Identify which cell holds the provided text, then report its (x, y) central coordinate. 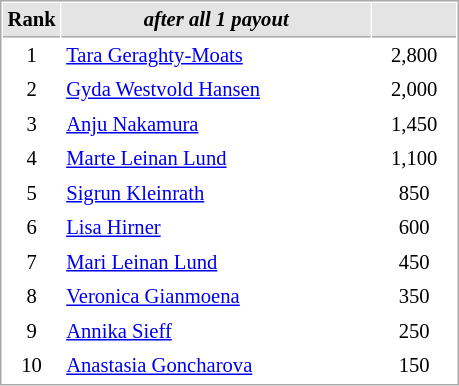
after all 1 payout (216, 20)
Sigrun Kleinrath (216, 194)
600 (414, 228)
1,100 (414, 158)
2,800 (414, 56)
1,450 (414, 124)
Gyda Westvold Hansen (216, 90)
1 (32, 56)
350 (414, 296)
8 (32, 296)
4 (32, 158)
Anju Nakamura (216, 124)
5 (32, 194)
9 (32, 332)
Veronica Gianmoena (216, 296)
6 (32, 228)
2 (32, 90)
10 (32, 366)
Anastasia Goncharova (216, 366)
Mari Leinan Lund (216, 262)
7 (32, 262)
Rank (32, 20)
Tara Geraghty-Moats (216, 56)
450 (414, 262)
250 (414, 332)
2,000 (414, 90)
150 (414, 366)
850 (414, 194)
3 (32, 124)
Annika Sieff (216, 332)
Marte Leinan Lund (216, 158)
Lisa Hirner (216, 228)
